Extract the (X, Y) coordinate from the center of the cell holding the provided text.  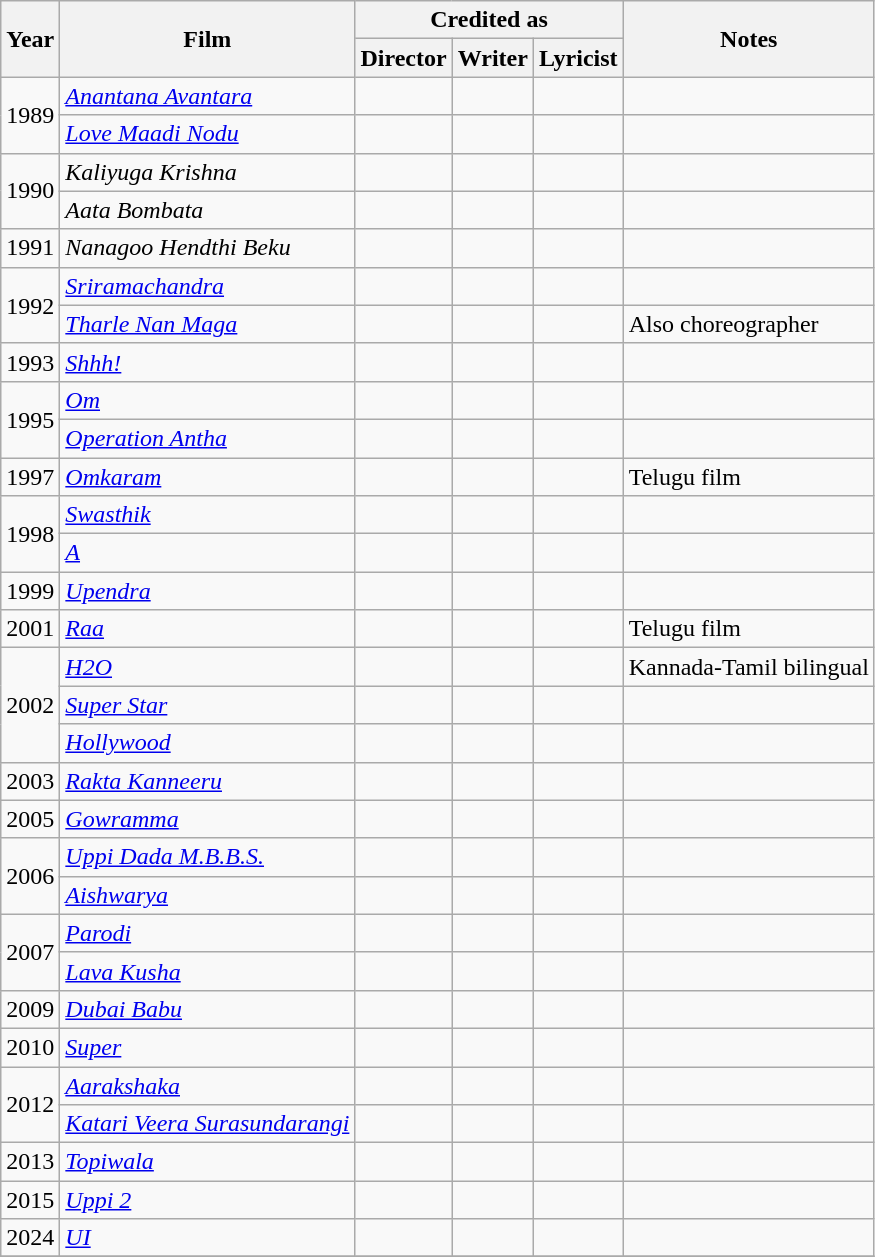
1990 (30, 191)
UI (208, 1238)
1991 (30, 248)
Writer (492, 58)
Upendra (208, 591)
2013 (30, 1162)
2012 (30, 1104)
2005 (30, 819)
2009 (30, 1009)
Omkaram (208, 477)
Aarakshaka (208, 1085)
Notes (748, 39)
Gowramma (208, 819)
Rakta Kanneeru (208, 781)
Super Star (208, 705)
Om (208, 400)
2007 (30, 952)
2006 (30, 876)
Raa (208, 629)
Lava Kusha (208, 971)
Kaliyuga Krishna (208, 172)
Nanagoo Hendthi Beku (208, 248)
Swasthik (208, 515)
Tharle Nan Maga (208, 324)
1993 (30, 362)
Credited as (489, 20)
1999 (30, 591)
2010 (30, 1047)
Aata Bombata (208, 210)
Shhh! (208, 362)
1992 (30, 305)
Uppi Dada M.B.B.S. (208, 857)
Also choreographer (748, 324)
2024 (30, 1238)
Love Maadi Nodu (208, 134)
Parodi (208, 933)
A (208, 553)
Super (208, 1047)
Anantana Avantara (208, 96)
Dubai Babu (208, 1009)
1995 (30, 419)
1998 (30, 534)
1997 (30, 477)
2002 (30, 705)
Uppi 2 (208, 1200)
Hollywood (208, 743)
Director (404, 58)
2003 (30, 781)
Operation Antha (208, 438)
Topiwala (208, 1162)
Film (208, 39)
2015 (30, 1200)
Aishwarya (208, 895)
H2O (208, 667)
2001 (30, 629)
Lyricist (578, 58)
Kannada-Tamil bilingual (748, 667)
Sriramachandra (208, 286)
Katari Veera Surasundarangi (208, 1124)
Year (30, 39)
1989 (30, 115)
